Locate the cell with the specified text and output its [X, Y] center coordinate. 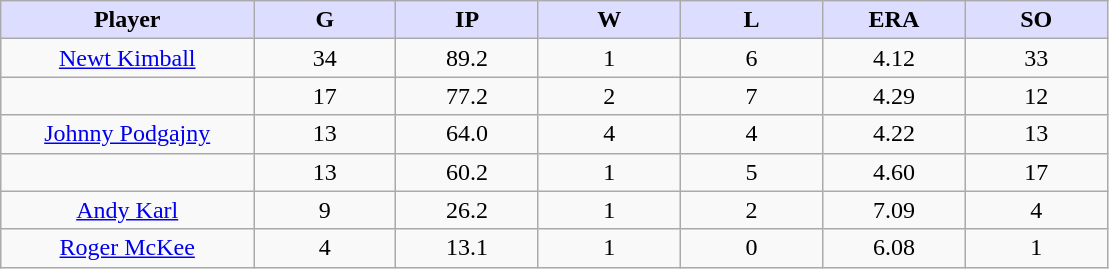
6 [751, 58]
Johnny Podgajny [128, 134]
0 [751, 248]
IP [467, 20]
89.2 [467, 58]
4.22 [894, 134]
12 [1036, 96]
Andy Karl [128, 210]
7.09 [894, 210]
6.08 [894, 248]
60.2 [467, 172]
7 [751, 96]
Newt Kimball [128, 58]
L [751, 20]
13.1 [467, 248]
4.29 [894, 96]
9 [325, 210]
4.12 [894, 58]
64.0 [467, 134]
W [609, 20]
77.2 [467, 96]
33 [1036, 58]
34 [325, 58]
ERA [894, 20]
4.60 [894, 172]
Player [128, 20]
26.2 [467, 210]
5 [751, 172]
G [325, 20]
SO [1036, 20]
Roger McKee [128, 248]
